Pinpoint the cell where the given text exists, returning its (x, y) midpoint coordinate. 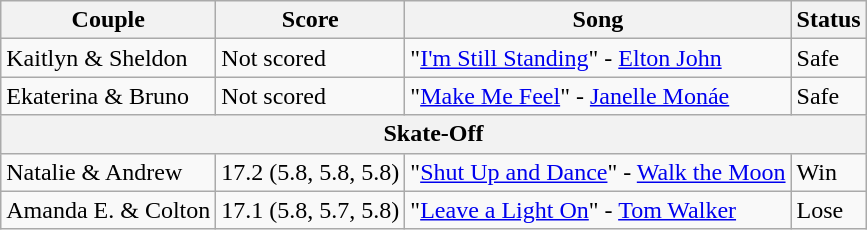
"I'm Still Standing" - Elton John (598, 58)
17.2 (5.8, 5.8, 5.8) (310, 172)
Amanda E. & Colton (108, 210)
Kaitlyn & Sheldon (108, 58)
Ekaterina & Bruno (108, 96)
17.1 (5.8, 5.7, 5.8) (310, 210)
Score (310, 20)
Status (828, 20)
Song (598, 20)
Win (828, 172)
"Make Me Feel" - Janelle Monáe (598, 96)
"Leave a Light On" - Tom Walker (598, 210)
Lose (828, 210)
Couple (108, 20)
Skate-Off (434, 134)
"Shut Up and Dance" - Walk the Moon (598, 172)
Natalie & Andrew (108, 172)
